Identify which cell holds the provided text, then report its (x, y) central coordinate. 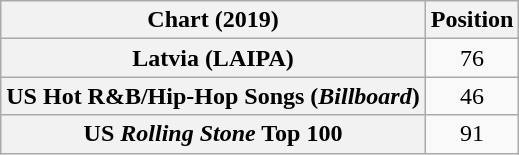
Latvia (LAIPA) (213, 58)
76 (472, 58)
Chart (2019) (213, 20)
46 (472, 96)
Position (472, 20)
US Hot R&B/Hip-Hop Songs (Billboard) (213, 96)
91 (472, 134)
US Rolling Stone Top 100 (213, 134)
